Search for the cell housing the specified text and yield its (x, y) center coordinate. 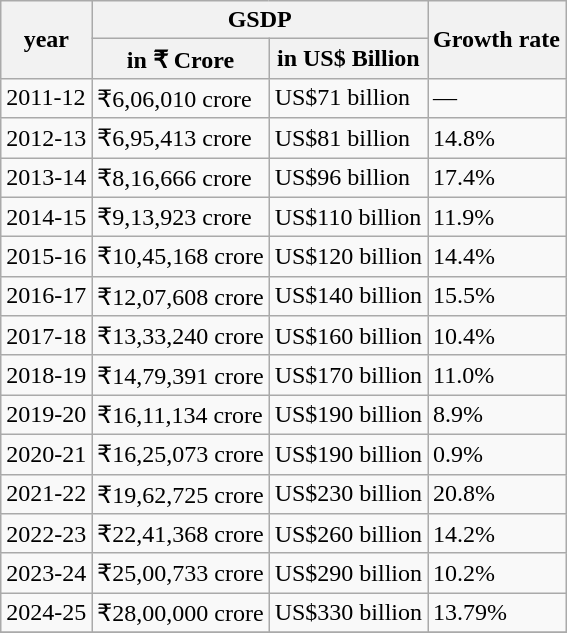
15.5% (497, 296)
₹19,62,725 crore (180, 494)
14.2% (497, 534)
GSDP (260, 20)
20.8% (497, 494)
2021-22 (46, 494)
US$81 billion (348, 138)
2013-14 (46, 178)
US$230 billion (348, 494)
US$110 billion (348, 217)
₹25,00,733 crore (180, 573)
₹6,95,413 crore (180, 138)
2016-17 (46, 296)
0.9% (497, 454)
10.4% (497, 336)
₹16,11,134 crore (180, 415)
US$140 billion (348, 296)
US$96 billion (348, 178)
2017-18 (46, 336)
2022-23 (46, 534)
2014-15 (46, 217)
2023-24 (46, 573)
US$260 billion (348, 534)
₹28,00,000 crore (180, 613)
11.0% (497, 375)
US$290 billion (348, 573)
₹12,07,608 crore (180, 296)
US$170 billion (348, 375)
year (46, 40)
₹10,45,168 crore (180, 257)
— (497, 98)
2012-13 (46, 138)
2018-19 (46, 375)
₹22,41,368 crore (180, 534)
US$330 billion (348, 613)
in ₹ Crore (180, 59)
US$160 billion (348, 336)
14.8% (497, 138)
in US$ Billion (348, 59)
10.2% (497, 573)
2011-12 (46, 98)
2020-21 (46, 454)
Growth rate (497, 40)
₹9,13,923 crore (180, 217)
2015-16 (46, 257)
₹16,25,073 crore (180, 454)
11.9% (497, 217)
US$71 billion (348, 98)
₹13,33,240 crore (180, 336)
8.9% (497, 415)
₹14,79,391 crore (180, 375)
13.79% (497, 613)
US$120 billion (348, 257)
2024-25 (46, 613)
17.4% (497, 178)
14.4% (497, 257)
₹8,16,666 crore (180, 178)
2019-20 (46, 415)
₹6,06,010 crore (180, 98)
